Return (x, y) of the center of cell containing provided text 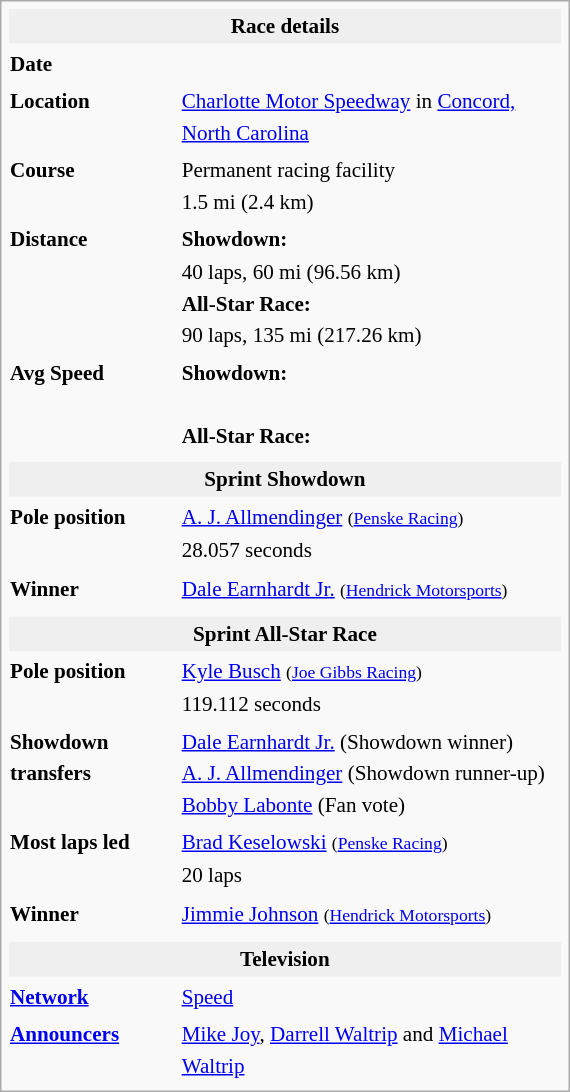
Course (92, 186)
Sprint All-Star Race (284, 634)
Brad Keselowski (Penske Racing)20 laps (370, 859)
Sprint Showdown (284, 480)
Jimmie Johnson (Hendrick Motorsports) (370, 914)
Dale Earnhardt Jr. (Hendrick Motorsports) (370, 589)
Race details (284, 26)
Dale Earnhardt Jr. (Showdown winner)A. J. Allmendinger (Showdown runner-up)Bobby Labonte (Fan vote) (370, 773)
Charlotte Motor Speedway in Concord, North Carolina (370, 117)
Television (284, 958)
Speed (370, 996)
Permanent racing facility1.5 mi (2.4 km) (370, 186)
Date (92, 64)
Network (92, 996)
Showdown transfers (92, 773)
Showdown:40 laps, 60 mi (96.56 km)All-Star Race:90 laps, 135 mi (217.26 km) (370, 288)
A. J. Allmendinger (Penske Racing)28.057 seconds (370, 534)
Distance (92, 288)
Avg Speed (92, 404)
Kyle Busch (Joe Gibbs Racing)119.112 seconds (370, 688)
Most laps led (92, 859)
Showdown:All-Star Race: (370, 404)
Mike Joy, Darrell Waltrip and Michael Waltrip (370, 1050)
Announcers (92, 1050)
Location (92, 117)
